Return the [X, Y] coordinate for the center point of the cell that contains the specified text.  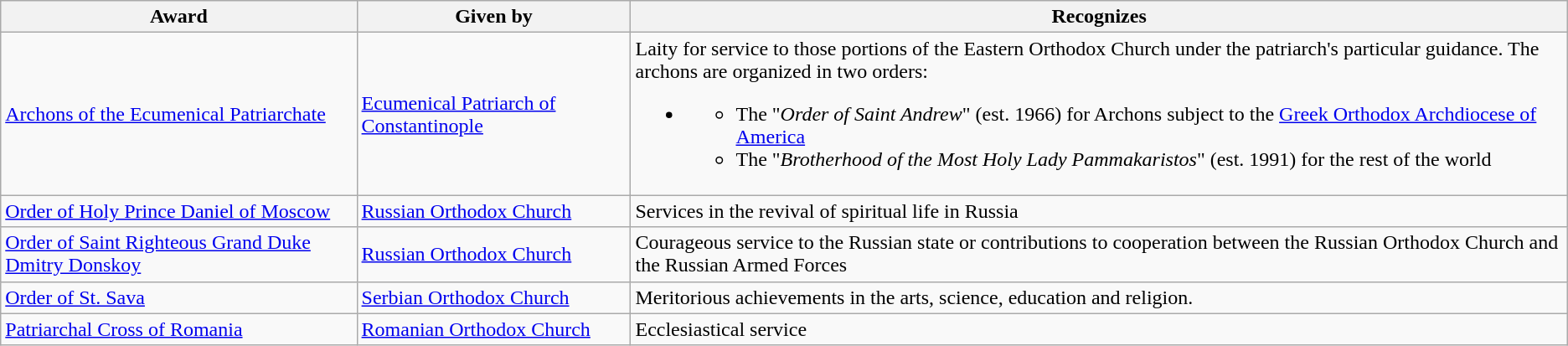
Ecclesiastical service [1099, 329]
Services in the revival of spiritual life in Russia [1099, 211]
Courageous service to the Russian state or contributions to cooperation between the Russian Orthodox Church and the Russian Armed Forces [1099, 255]
Recognizes [1099, 17]
Serbian Orthodox Church [494, 297]
Archons of the Ecumenical Patriarchate [179, 114]
Order of Holy Prince Daniel of Moscow [179, 211]
Given by [494, 17]
Award [179, 17]
Ecumenical Patriarch of Constantinople [494, 114]
Meritorious achievements in the arts, science, education and religion. [1099, 297]
Order of Saint Righteous Grand Duke Dmitry Donskoy [179, 255]
Patriarchal Cross of Romania [179, 329]
Order of St. Sava [179, 297]
Romanian Orthodox Church [494, 329]
